Provide the [x, y] coordinate of the cell's center where the given text is located.  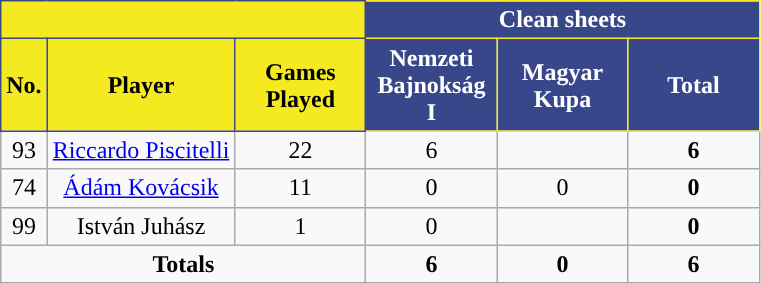
11 [300, 188]
99 [24, 226]
Nemzeti Bajnokság I [432, 85]
Totals [184, 264]
Ádám Kovácsik [141, 188]
István Juhász [141, 226]
Games Played [300, 85]
1 [300, 226]
No. [24, 85]
74 [24, 188]
Riccardo Piscitelli [141, 150]
Magyar Kupa [562, 85]
Total [694, 85]
22 [300, 150]
Clean sheets [562, 20]
93 [24, 150]
Player [141, 85]
